Return (X, Y) of the center of cell containing provided text 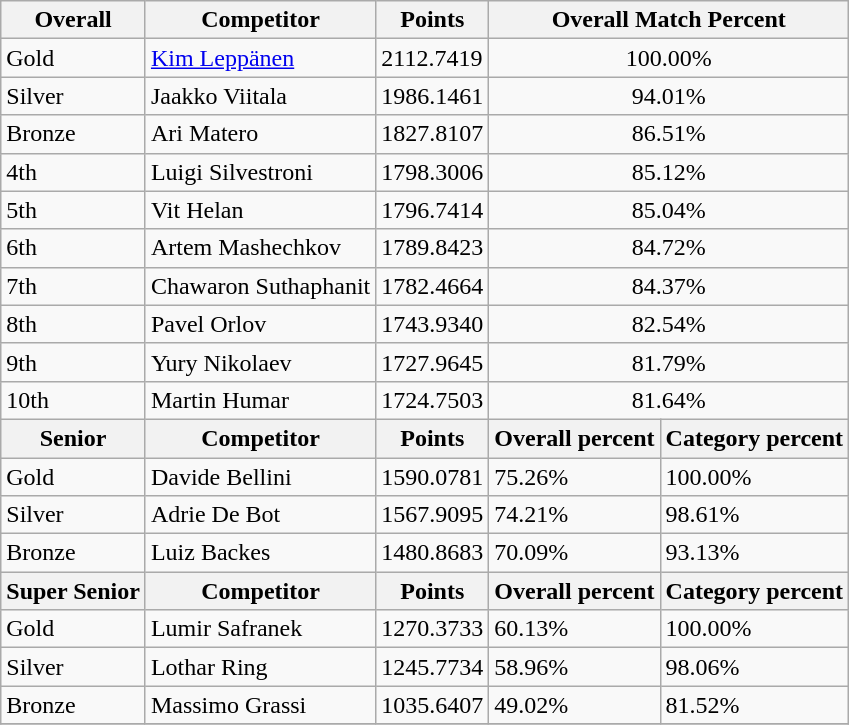
Chawaron Suthaphanit (260, 286)
Senior (74, 438)
Massimo Grassi (260, 705)
1567.9095 (432, 515)
84.72% (669, 248)
75.26% (574, 477)
85.04% (669, 210)
1590.0781 (432, 477)
8th (74, 324)
1986.1461 (432, 96)
1796.7414 (432, 210)
1782.4664 (432, 286)
2112.7419 (432, 58)
1035.6407 (432, 705)
Adrie De Bot (260, 515)
81.52% (754, 705)
1743.9340 (432, 324)
6th (74, 248)
58.96% (574, 667)
1480.8683 (432, 553)
70.09% (574, 553)
98.61% (754, 515)
82.54% (669, 324)
Martin Humar (260, 400)
98.06% (754, 667)
94.01% (669, 96)
Overall (74, 20)
5th (74, 210)
49.02% (574, 705)
1798.3006 (432, 172)
74.21% (574, 515)
81.79% (669, 362)
86.51% (669, 134)
7th (74, 286)
1270.3733 (432, 629)
Lumir Safranek (260, 629)
Overall Match Percent (669, 20)
4th (74, 172)
Vit Helan (260, 210)
Lothar Ring (260, 667)
Ari Matero (260, 134)
10th (74, 400)
93.13% (754, 553)
1724.7503 (432, 400)
Pavel Orlov (260, 324)
Luigi Silvestroni (260, 172)
84.37% (669, 286)
9th (74, 362)
85.12% (669, 172)
Yury Nikolaev (260, 362)
1827.8107 (432, 134)
1789.8423 (432, 248)
Kim Leppänen (260, 58)
Artem Mashechkov (260, 248)
Jaakko Viitala (260, 96)
Super Senior (74, 591)
Davide Bellini (260, 477)
60.13% (574, 629)
1245.7734 (432, 667)
81.64% (669, 400)
1727.9645 (432, 362)
Luiz Backes (260, 553)
